Determine the (x, y) coordinate at the center of the cell enclosing the given text.  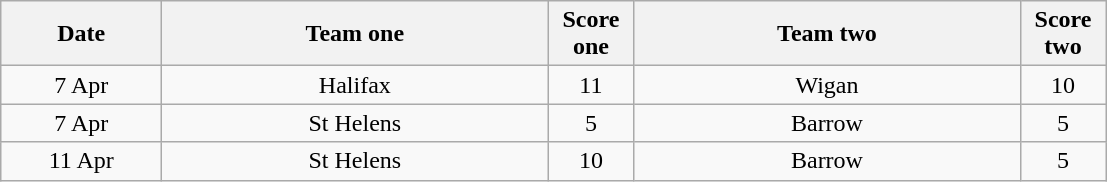
Date (82, 34)
Team one (355, 34)
11 (591, 85)
Halifax (355, 85)
11 Apr (82, 161)
Wigan (827, 85)
Score one (591, 34)
Score two (1063, 34)
Team two (827, 34)
